Extract the (X, Y) coordinate from the center of the cell holding the provided text.  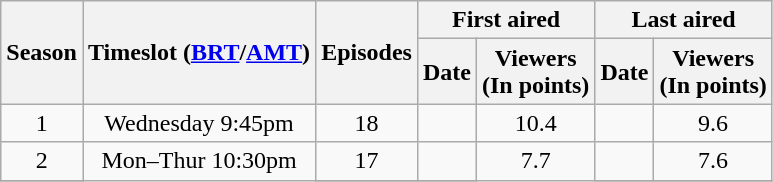
9.6 (713, 123)
10.4 (535, 123)
Timeslot (BRT/AMT) (198, 52)
18 (367, 123)
Mon–Thur 10:30pm (198, 161)
2 (42, 161)
1 (42, 123)
7.6 (713, 161)
17 (367, 161)
Wednesday 9:45pm (198, 123)
Season (42, 52)
First aired (506, 20)
Episodes (367, 52)
Last aired (684, 20)
7.7 (535, 161)
